Return the (x, y) coordinate for the center point of the cell that contains the specified text.  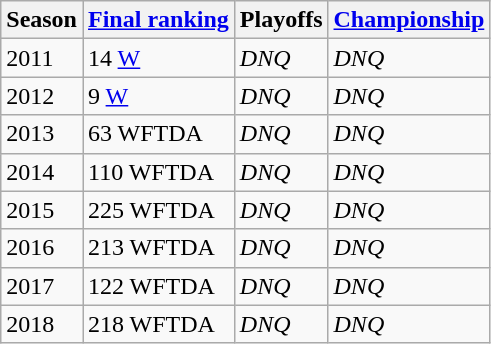
213 WFTDA (158, 248)
2018 (42, 324)
Final ranking (158, 20)
122 WFTDA (158, 286)
63 WFTDA (158, 134)
218 WFTDA (158, 324)
2011 (42, 58)
Championship (409, 20)
2013 (42, 134)
2015 (42, 210)
2012 (42, 96)
14 W (158, 58)
110 WFTDA (158, 172)
2016 (42, 248)
Playoffs (281, 20)
9 W (158, 96)
2017 (42, 286)
225 WFTDA (158, 210)
2014 (42, 172)
Season (42, 20)
